Provide the [x, y] coordinate of the cell's center where the given text is located.  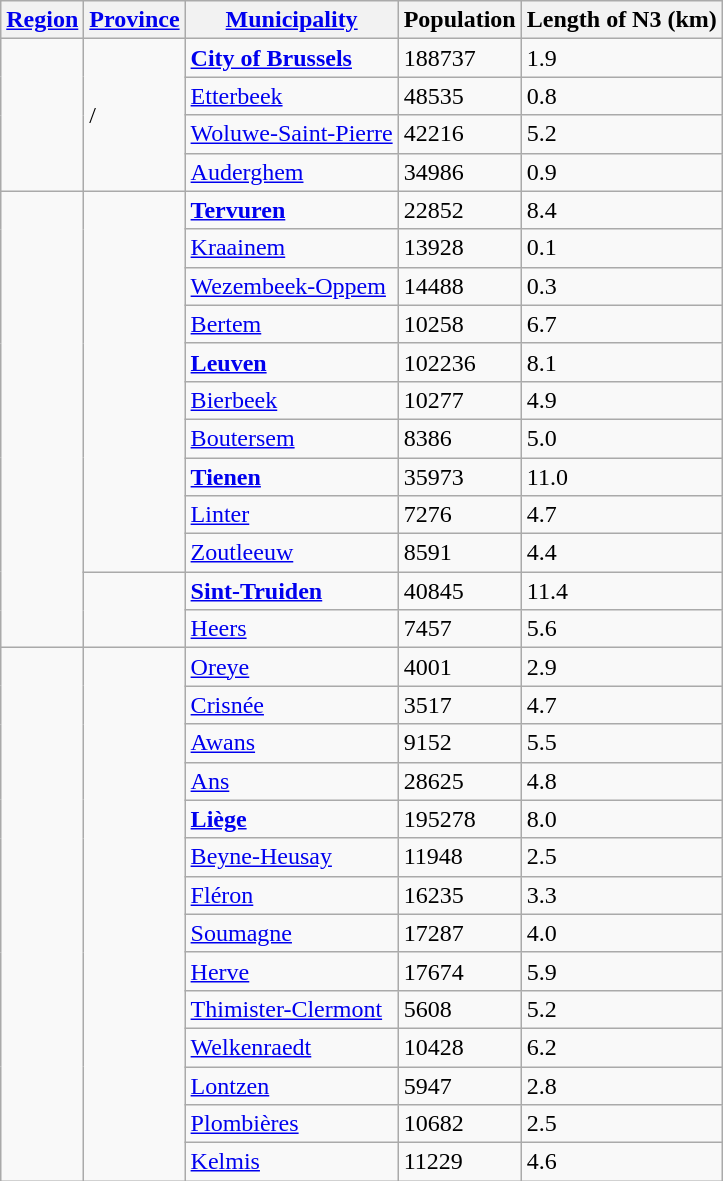
Boutersem [292, 438]
Fléron [292, 895]
188737 [460, 58]
0.3 [622, 286]
5.9 [622, 971]
Municipality [292, 20]
16235 [460, 895]
Lontzen [292, 1085]
0.8 [622, 96]
10428 [460, 1047]
11229 [460, 1162]
42216 [460, 134]
14488 [460, 286]
Wezembeek-Oppem [292, 286]
Tienen [292, 477]
Bierbeek [292, 400]
2.9 [622, 667]
Auderghem [292, 172]
4.0 [622, 933]
11948 [460, 857]
8386 [460, 438]
9152 [460, 743]
10682 [460, 1124]
5.5 [622, 743]
0.9 [622, 172]
40845 [460, 591]
Region [42, 20]
Leuven [292, 362]
Soumagne [292, 933]
Beyne-Heusay [292, 857]
4.4 [622, 553]
34986 [460, 172]
Awans [292, 743]
Welkenraedt [292, 1047]
8.4 [622, 210]
Length of N3 (km) [622, 20]
Zoutleeuw [292, 553]
17674 [460, 971]
3.3 [622, 895]
/ [134, 115]
7457 [460, 629]
1.9 [622, 58]
6.2 [622, 1047]
22852 [460, 210]
Oreye [292, 667]
Liège [292, 819]
Linter [292, 515]
Kelmis [292, 1162]
4.9 [622, 400]
Thimister-Clermont [292, 1009]
7276 [460, 515]
4.8 [622, 781]
11.4 [622, 591]
10258 [460, 324]
11.0 [622, 477]
4001 [460, 667]
10277 [460, 400]
13928 [460, 248]
Etterbeek [292, 96]
City of Brussels [292, 58]
48535 [460, 96]
2.8 [622, 1085]
35973 [460, 477]
Sint-Truiden [292, 591]
Herve [292, 971]
4.6 [622, 1162]
6.7 [622, 324]
8591 [460, 553]
5947 [460, 1085]
Heers [292, 629]
Tervuren [292, 210]
195278 [460, 819]
Crisnée [292, 705]
Woluwe-Saint-Pierre [292, 134]
17287 [460, 933]
102236 [460, 362]
3517 [460, 705]
Kraainem [292, 248]
5608 [460, 1009]
28625 [460, 781]
Bertem [292, 324]
5.0 [622, 438]
Province [134, 20]
0.1 [622, 248]
Ans [292, 781]
8.1 [622, 362]
Population [460, 20]
Plombières [292, 1124]
5.6 [622, 629]
8.0 [622, 819]
